Identify which cell holds the provided text, then report its (X, Y) central coordinate. 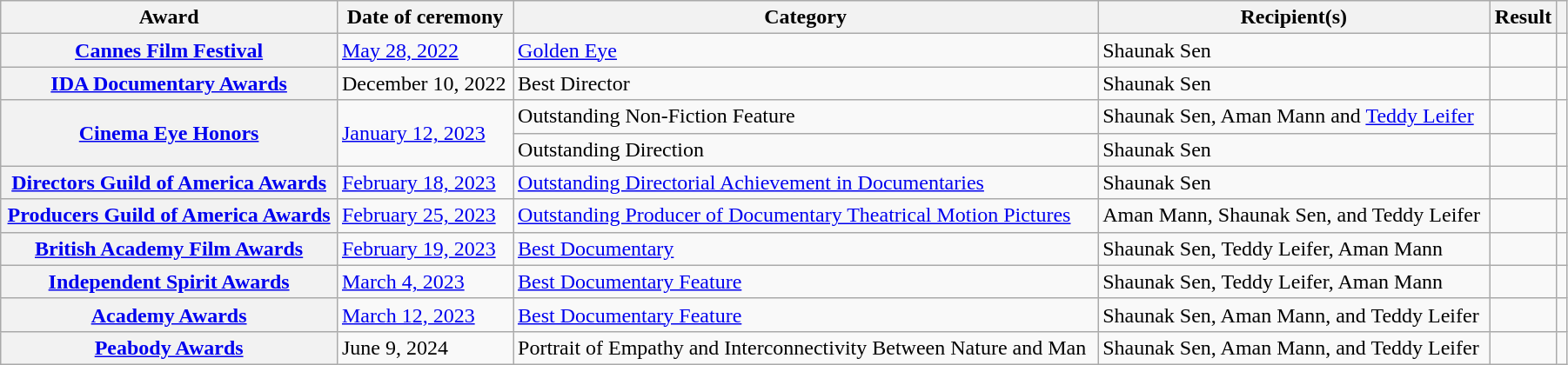
February 19, 2023 (425, 249)
Portrait of Empathy and Interconnectivity Between Nature and Man (806, 348)
June 9, 2024 (425, 348)
Cannes Film Festival (169, 50)
Academy Awards (169, 315)
Golden Eye (806, 50)
Outstanding Direction (806, 149)
British Academy Film Awards (169, 249)
February 18, 2023 (425, 182)
Category (806, 17)
December 10, 2022 (425, 83)
Shaunak Sen, Aman Mann and Teddy Leifer (1294, 116)
May 28, 2022 (425, 50)
February 25, 2023 (425, 216)
Peabody Awards (169, 348)
March 12, 2023 (425, 315)
Aman Mann, Shaunak Sen, and Teddy Leifer (1294, 216)
Directors Guild of America Awards (169, 182)
Recipient(s) (1294, 17)
Cinema Eye Honors (169, 133)
Outstanding Directorial Achievement in Documentaries (806, 182)
Result (1523, 17)
Best Documentary (806, 249)
Outstanding Producer of Documentary Theatrical Motion Pictures (806, 216)
Best Director (806, 83)
Award (169, 17)
March 4, 2023 (425, 282)
Date of ceremony (425, 17)
Independent Spirit Awards (169, 282)
Outstanding Non-Fiction Feature (806, 116)
January 12, 2023 (425, 133)
IDA Documentary Awards (169, 83)
Producers Guild of America Awards (169, 216)
